Detect which cell encompasses the target text, then output its [X, Y] center coordinate. 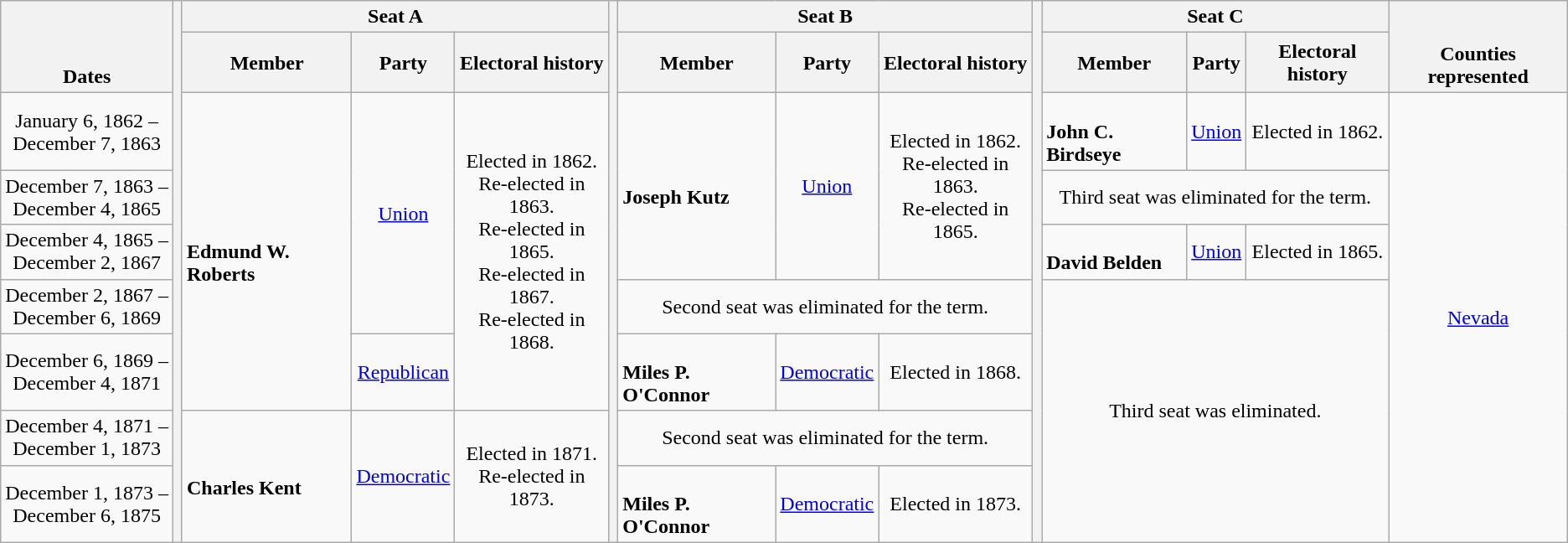
Seat B [826, 17]
December 6, 1869 – December 4, 1871 [87, 372]
December 1, 1873 – December 6, 1875 [87, 504]
David Belden [1114, 251]
Elected in 1862. [1318, 132]
Edmund W. Roberts [266, 251]
John C. Birdseye [1114, 132]
December 4, 1871 – December 1, 1873 [87, 437]
January 6, 1862 – December 7, 1863 [87, 132]
Elected in 1865. [1318, 251]
Third seat was eliminated. [1215, 411]
Third seat was eliminated for the term. [1215, 198]
Charles Kent [266, 476]
December 4, 1865 – December 2, 1867 [87, 251]
Elected in 1873. [956, 504]
Counties represented [1478, 47]
Elected in 1862. Re-elected in 1863. Re-elected in 1865. [956, 186]
December 7, 1863 – December 4, 1865 [87, 198]
Elected in 1868. [956, 372]
Joseph Kutz [697, 186]
Elected in 1862. Re-elected in 1863. Re-elected in 1865. Re-elected in 1867. Re-elected in 1868. [532, 251]
Nevada [1478, 318]
Dates [87, 47]
Elected in 1871. Re-elected in 1873. [532, 476]
Seat A [395, 17]
Republican [404, 372]
Seat C [1215, 17]
December 2, 1867 – December 6, 1869 [87, 307]
